Provide the [x, y] coordinate of the cell's center where the given text is located.  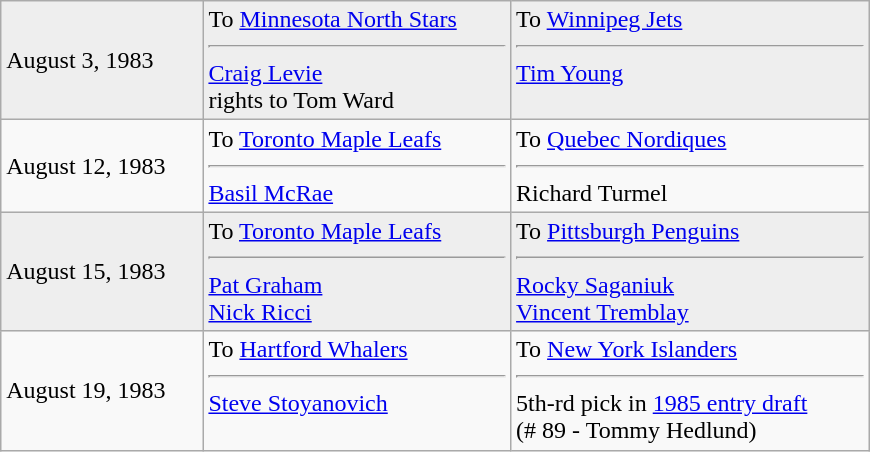
To Minnesota North StarsCraig Levierights to Tom Ward [357, 60]
To Winnipeg JetsTim Young [690, 60]
To Toronto Maple LeafsPat GrahamNick Ricci [357, 272]
To Toronto Maple LeafsBasil McRae [357, 166]
August 12, 1983 [102, 166]
To New York Islanders5th-rd pick in 1985 entry draft(# 89 - Tommy Hedlund) [690, 390]
August 19, 1983 [102, 390]
To Pittsburgh PenguinsRocky SaganiukVincent Tremblay [690, 272]
To Hartford WhalersSteve Stoyanovich [357, 390]
August 15, 1983 [102, 272]
August 3, 1983 [102, 60]
To Quebec NordiquesRichard Turmel [690, 166]
